Find where the given text appears and provide that cell's center as [x, y] coordinate. 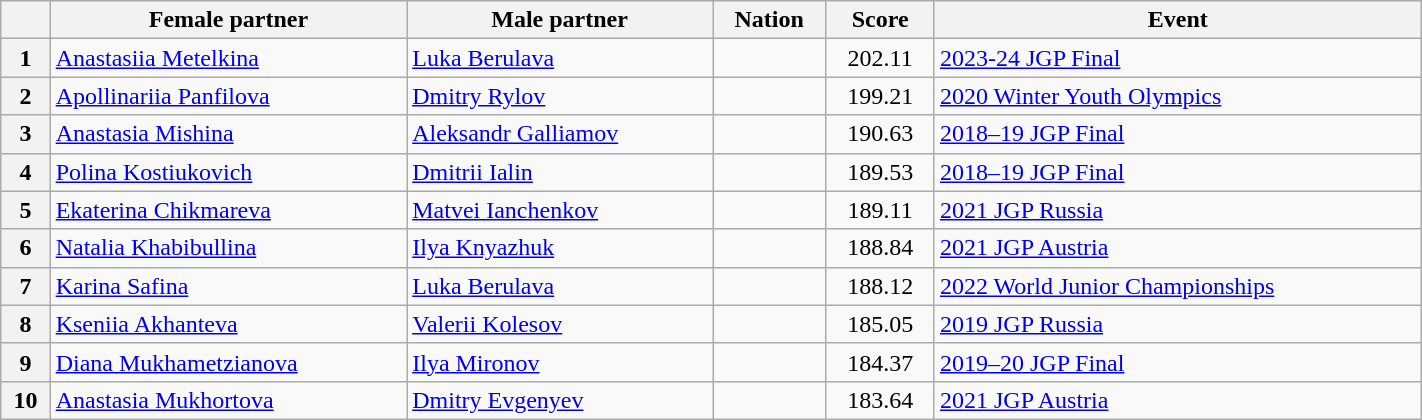
6 [26, 248]
188.12 [880, 286]
Nation [770, 20]
2 [26, 96]
Anastasia Mishina [228, 134]
185.05 [880, 324]
Aleksandr Galliamov [560, 134]
1 [26, 58]
184.37 [880, 362]
190.63 [880, 134]
189.53 [880, 172]
Dmitrii Ialin [560, 172]
Diana Mukhametzianova [228, 362]
189.11 [880, 210]
Event [1178, 20]
Male partner [560, 20]
2021 JGP Russia [1178, 210]
Natalia Khabibullina [228, 248]
Ilya Knyazhuk [560, 248]
Female partner [228, 20]
10 [26, 400]
Dmitry Rylov [560, 96]
Ilya Mironov [560, 362]
183.64 [880, 400]
Valerii Kolesov [560, 324]
Matvei Ianchenkov [560, 210]
188.84 [880, 248]
Karina Safina [228, 286]
Kseniia Akhanteva [228, 324]
Polina Kostiukovich [228, 172]
199.21 [880, 96]
2019–20 JGP Final [1178, 362]
Dmitry Evgenyev [560, 400]
7 [26, 286]
2023-24 JGP Final [1178, 58]
2020 Winter Youth Olympics [1178, 96]
Anastasia Mukhortova [228, 400]
202.11 [880, 58]
3 [26, 134]
2019 JGP Russia [1178, 324]
Score [880, 20]
Anastasiia Metelkina [228, 58]
5 [26, 210]
4 [26, 172]
9 [26, 362]
Ekaterina Chikmareva [228, 210]
2022 World Junior Championships [1178, 286]
8 [26, 324]
Apollinariia Panfilova [228, 96]
